Identify which cell holds the provided text, then report its [x, y] central coordinate. 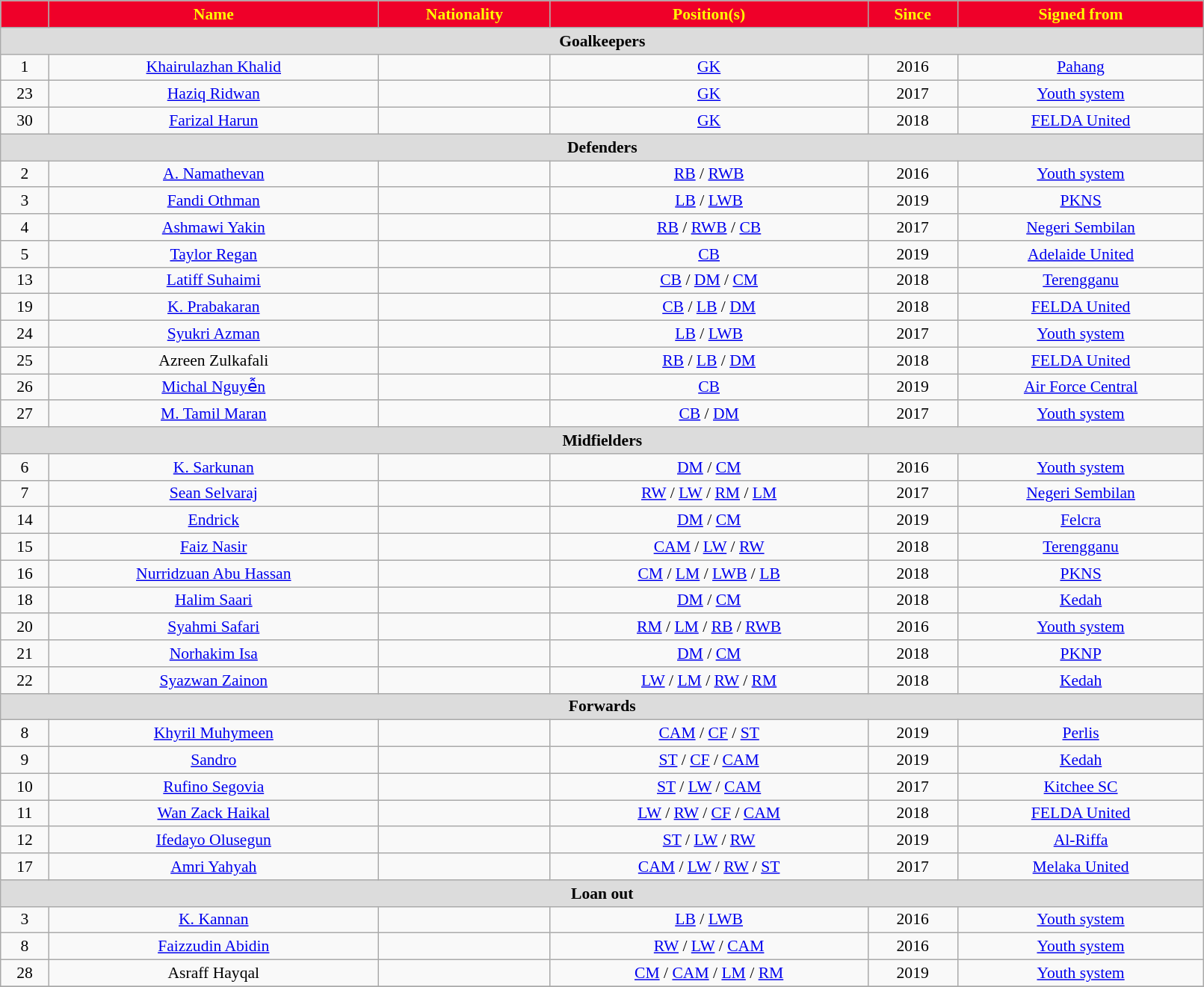
Melaka United [1081, 867]
9 [25, 760]
Loan out [602, 894]
Pahang [1081, 67]
PKNP [1081, 654]
Nationality [464, 14]
Latiff Suhaimi [214, 280]
Nurridzuan Abu Hassan [214, 574]
Faizzudin Abidin [214, 947]
7 [25, 493]
RM / LM / RB / RWB [708, 627]
23 [25, 94]
Norhakim Isa [214, 654]
Adelaide United [1081, 254]
18 [25, 600]
RB / LB / DM [708, 360]
Khairulazhan Khalid [214, 67]
A. Namathevan [214, 174]
Farizal Harun [214, 121]
ST / CF / CAM [708, 760]
4 [25, 227]
Midfielders [602, 440]
LW / LM / RW / RM [708, 680]
CAM / LW / RW / ST [708, 867]
Name [214, 14]
Fandi Othman [214, 201]
CM / LM / LWB / LB [708, 574]
Sean Selvaraj [214, 493]
2 [25, 174]
ST / LW / RW [708, 840]
17 [25, 867]
K. Prabakaran [214, 307]
Syazwan Zainon [214, 680]
28 [25, 974]
10 [25, 787]
Goalkeepers [602, 41]
Amri Yahyah [214, 867]
Air Force Central [1081, 387]
19 [25, 307]
20 [25, 627]
RW / LW / CAM [708, 947]
Asraff Hayqal [214, 974]
27 [25, 414]
K. Kannan [214, 920]
Syukri Azman [214, 334]
Felcra [1081, 520]
Michal Nguyễn [214, 387]
Rufino Segovia [214, 787]
16 [25, 574]
Perlis [1081, 734]
Ifedayo Olusegun [214, 840]
Al-Riffa [1081, 840]
Azreen Zulkafali [214, 360]
5 [25, 254]
Taylor Regan [214, 254]
Syahmi Safari [214, 627]
Kitchee SC [1081, 787]
14 [25, 520]
CB / DM [708, 414]
RW / LW / RM / LM [708, 493]
1 [25, 67]
15 [25, 547]
CAM / LW / RW [708, 547]
6 [25, 467]
22 [25, 680]
Endrick [214, 520]
25 [25, 360]
CB / LB / DM [708, 307]
21 [25, 654]
Wan Zack Haikal [214, 814]
13 [25, 280]
Faiz Nasir [214, 547]
Khyril Muhymeen [214, 734]
Forwards [602, 707]
Haziq Ridwan [214, 94]
RB / RWB / CB [708, 227]
Ashmawi Yakin [214, 227]
26 [25, 387]
CB / DM / CM [708, 280]
LW / RW / CF / CAM [708, 814]
RB / RWB [708, 174]
M. Tamil Maran [214, 414]
Position(s) [708, 14]
Signed from [1081, 14]
K. Sarkunan [214, 467]
CAM / CF / ST [708, 734]
24 [25, 334]
ST / LW / CAM [708, 787]
12 [25, 840]
Halim Saari [214, 600]
Sandro [214, 760]
30 [25, 121]
Since [913, 14]
Defenders [602, 147]
CM / CAM / LM / RM [708, 974]
11 [25, 814]
